From the cell containing the given text, extract its center point as [x, y] coordinate. 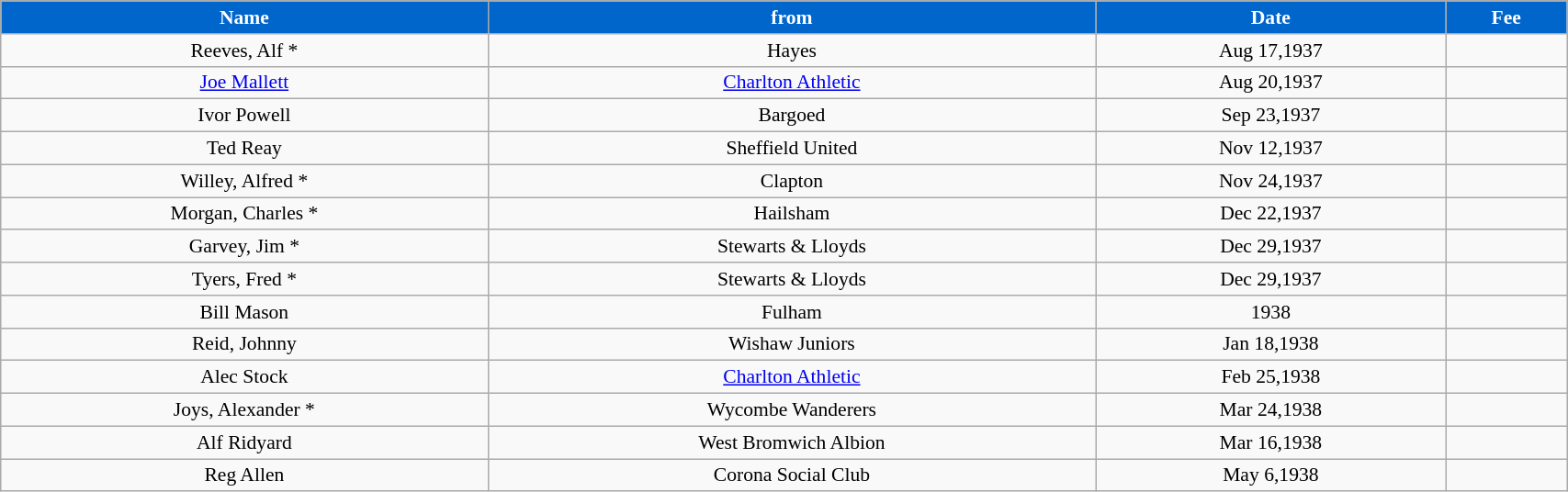
Tyers, Fred * [244, 279]
Mar 16,1938 [1271, 442]
1938 [1271, 312]
Wycombe Wanderers [792, 410]
Bargoed [792, 116]
Reid, Johnny [244, 344]
Hayes [792, 50]
from [792, 17]
Nov 12,1937 [1271, 149]
Garvey, Jim * [244, 247]
Corona Social Club [792, 475]
Nov 24,1937 [1271, 181]
Fee [1506, 17]
Willey, Alfred * [244, 181]
Reeves, Alf * [244, 50]
Sep 23,1937 [1271, 116]
Fulham [792, 312]
Jan 18,1938 [1271, 344]
Joe Mallett [244, 83]
Aug 20,1937 [1271, 83]
Reg Allen [244, 475]
Bill Mason [244, 312]
Wishaw Juniors [792, 344]
Mar 24,1938 [1271, 410]
Joys, Alexander * [244, 410]
Sheffield United [792, 149]
Clapton [792, 181]
Name [244, 17]
Aug 17,1937 [1271, 50]
Alec Stock [244, 377]
Feb 25,1938 [1271, 377]
West Bromwich Albion [792, 442]
Alf Ridyard [244, 442]
May 6,1938 [1271, 475]
Ted Reay [244, 149]
Ivor Powell [244, 116]
Hailsham [792, 214]
Morgan, Charles * [244, 214]
Date [1271, 17]
Dec 22,1937 [1271, 214]
